Provide the (X, Y) coordinate of the cell's center where the given text is located.  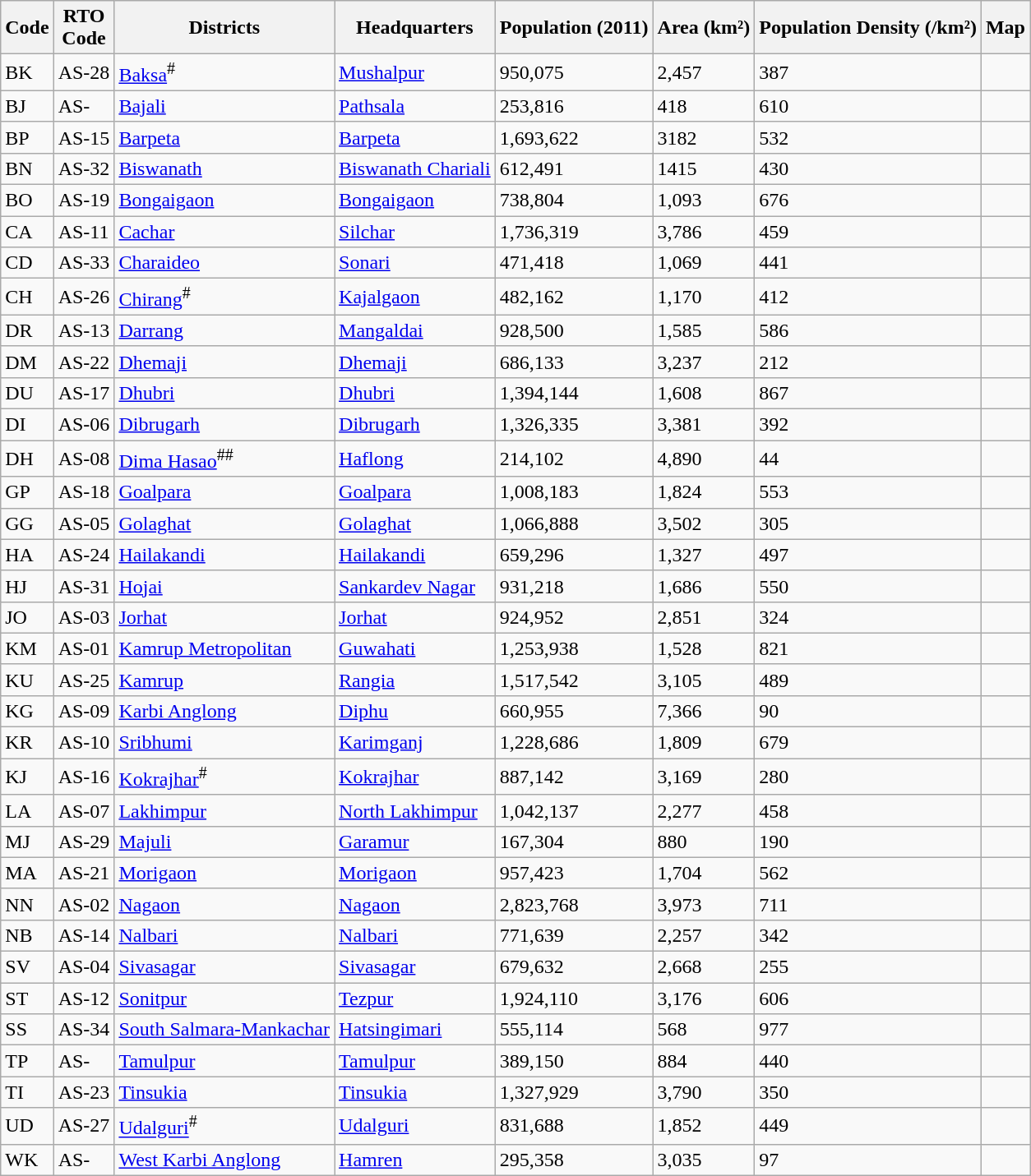
440 (868, 1061)
924,952 (574, 617)
2,457 (704, 72)
977 (868, 1030)
KU (27, 680)
Silchar (415, 232)
AS-04 (84, 967)
Lakhimpur (224, 810)
3,035 (704, 1160)
497 (868, 555)
253,816 (574, 106)
659,296 (574, 555)
BN (27, 168)
KR (27, 743)
1,327,929 (574, 1092)
295,358 (574, 1160)
1,736,319 (574, 232)
AS-29 (84, 842)
Kamrup Metropolitan (224, 648)
BJ (27, 106)
HA (27, 555)
555,114 (574, 1030)
1,069 (704, 263)
CD (27, 263)
South Salmara-Mankachar (224, 1030)
BK (27, 72)
Baksa# (224, 72)
Districts (224, 28)
880 (704, 842)
1,824 (704, 492)
Headquarters (415, 28)
679,632 (574, 967)
AS-06 (84, 424)
4,890 (704, 459)
Sonari (415, 263)
MA (27, 873)
Biswanath Chariali (415, 168)
Hojai (224, 586)
TI (27, 1092)
553 (868, 492)
GP (27, 492)
Sonitpur (224, 998)
AS-07 (84, 810)
97 (868, 1160)
AS-32 (84, 168)
Majuli (224, 842)
280 (868, 777)
AS-14 (84, 935)
AS-16 (84, 777)
1,809 (704, 743)
1,686 (704, 586)
324 (868, 617)
676 (868, 201)
771,639 (574, 935)
AS-28 (84, 72)
AS-34 (84, 1030)
AS-05 (84, 523)
821 (868, 648)
458 (868, 810)
HJ (27, 586)
350 (868, 1092)
Population (2011) (574, 28)
3,176 (704, 998)
BP (27, 137)
AS-11 (84, 232)
MJ (27, 842)
Code (27, 28)
KM (27, 648)
AS-22 (84, 362)
568 (704, 1030)
389,150 (574, 1061)
7,366 (704, 712)
44 (868, 459)
1,327 (704, 555)
Hatsingimari (415, 1030)
586 (868, 330)
1,326,335 (574, 424)
412 (868, 297)
471,418 (574, 263)
KG (27, 712)
660,955 (574, 712)
Rangia (415, 680)
3,237 (704, 362)
430 (868, 168)
Karbi Anglong (224, 712)
Kokrajhar (415, 777)
AS-26 (84, 297)
DR (27, 330)
Tezpur (415, 998)
1,608 (704, 393)
TP (27, 1061)
884 (704, 1061)
1,008,183 (574, 492)
Kamrup (224, 680)
Mangaldai (415, 330)
1,704 (704, 873)
Kajalgaon (415, 297)
GG (27, 523)
North Lakhimpur (415, 810)
1,394,144 (574, 393)
DH (27, 459)
KJ (27, 777)
1,852 (704, 1126)
Bajali (224, 106)
711 (868, 904)
1,093 (704, 201)
489 (868, 680)
1,253,938 (574, 648)
LA (27, 810)
WK (27, 1160)
305 (868, 523)
Pathsala (415, 106)
RTOCode (84, 28)
957,423 (574, 873)
418 (704, 106)
UD (27, 1126)
Chirang# (224, 297)
CH (27, 297)
928,500 (574, 330)
Garamur (415, 842)
NN (27, 904)
679 (868, 743)
DI (27, 424)
449 (868, 1126)
867 (868, 393)
3,502 (704, 523)
562 (868, 873)
610 (868, 106)
Charaideo (224, 263)
AS-23 (84, 1092)
831,688 (574, 1126)
392 (868, 424)
887,142 (574, 777)
AS-31 (84, 586)
1415 (704, 168)
167,304 (574, 842)
612,491 (574, 168)
Cachar (224, 232)
387 (868, 72)
532 (868, 137)
1,228,686 (574, 743)
BO (27, 201)
CA (27, 232)
AS-08 (84, 459)
JO (27, 617)
3182 (704, 137)
Kokrajhar# (224, 777)
950,075 (574, 72)
AS-19 (84, 201)
Udalguri# (224, 1126)
Haflong (415, 459)
AS-33 (84, 263)
Hamren (415, 1160)
AS-01 (84, 648)
2,851 (704, 617)
DM (27, 362)
Population Density (/km²) (868, 28)
Map (1005, 28)
2,823,768 (574, 904)
AS-18 (84, 492)
SV (27, 967)
90 (868, 712)
AS-02 (84, 904)
255 (868, 967)
1,528 (704, 648)
2,277 (704, 810)
3,786 (704, 232)
3,973 (704, 904)
550 (868, 586)
1,042,137 (574, 810)
3,105 (704, 680)
Biswanath (224, 168)
AS-13 (84, 330)
Mushalpur (415, 72)
3,790 (704, 1092)
AS-09 (84, 712)
Sribhumi (224, 743)
Darrang (224, 330)
West Karbi Anglong (224, 1160)
SS (27, 1030)
Karimganj (415, 743)
DU (27, 393)
Guwahati (415, 648)
AS-21 (84, 873)
214,102 (574, 459)
212 (868, 362)
AS-25 (84, 680)
2,257 (704, 935)
1,170 (704, 297)
1,585 (704, 330)
AS-12 (84, 998)
3,381 (704, 424)
606 (868, 998)
342 (868, 935)
459 (868, 232)
Area (km²) (704, 28)
1,066,888 (574, 523)
1,517,542 (574, 680)
AS-17 (84, 393)
Sankardev Nagar (415, 586)
931,218 (574, 586)
Diphu (415, 712)
AS-15 (84, 137)
686,133 (574, 362)
AS-24 (84, 555)
3,169 (704, 777)
441 (868, 263)
AS-27 (84, 1126)
AS-03 (84, 617)
738,804 (574, 201)
190 (868, 842)
AS-10 (84, 743)
Udalguri (415, 1126)
482,162 (574, 297)
2,668 (704, 967)
NB (27, 935)
Dima Hasao## (224, 459)
1,693,622 (574, 137)
1,924,110 (574, 998)
ST (27, 998)
